Detect which cell encompasses the target text, then output its (X, Y) center coordinate. 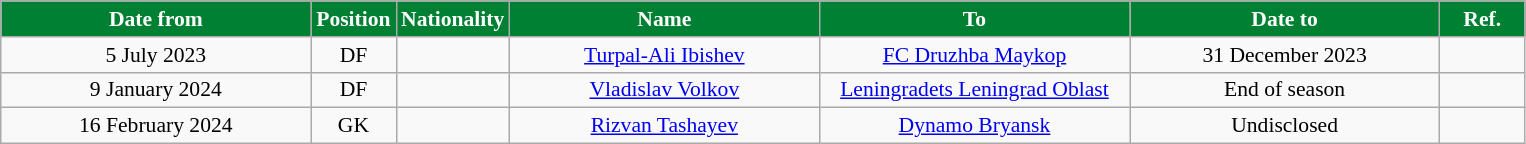
Ref. (1482, 19)
FC Druzhba Maykop (974, 55)
Name (664, 19)
Vladislav Volkov (664, 90)
Rizvan Tashayev (664, 126)
GK (354, 126)
Leningradets Leningrad Oblast (974, 90)
31 December 2023 (1285, 55)
Undisclosed (1285, 126)
Turpal-Ali Ibishev (664, 55)
5 July 2023 (156, 55)
Dynamo Bryansk (974, 126)
To (974, 19)
Date to (1285, 19)
16 February 2024 (156, 126)
Date from (156, 19)
9 January 2024 (156, 90)
End of season (1285, 90)
Position (354, 19)
Nationality (452, 19)
